Pinpoint the cell where the given text exists, returning its (x, y) midpoint coordinate. 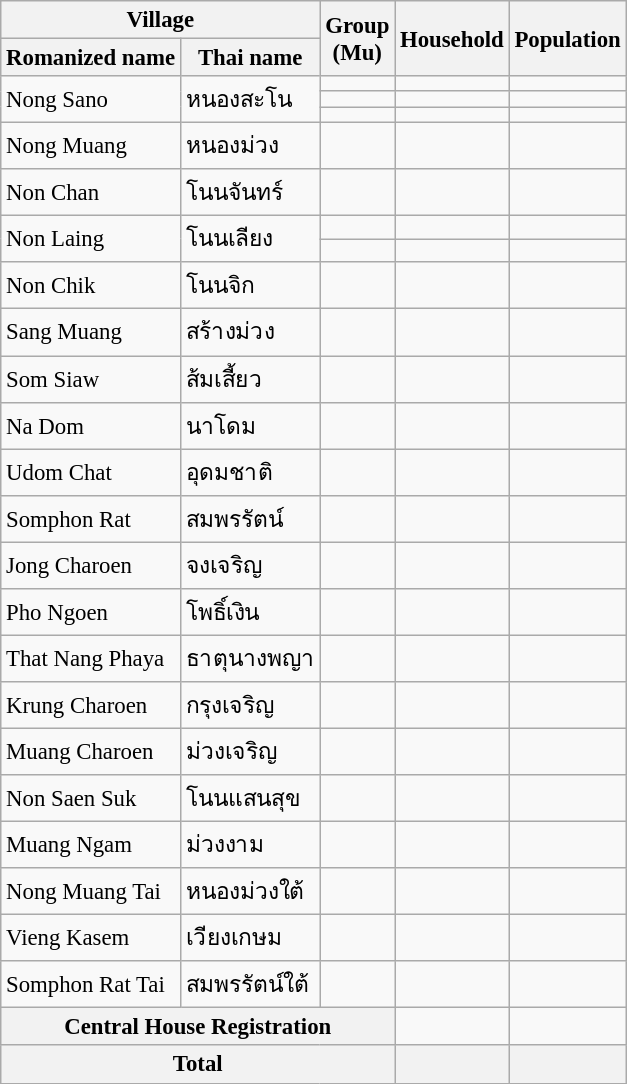
โพธิ์เงิน (250, 612)
สร้างม่วง (250, 332)
อุดมชาติ (250, 472)
Udom Chat (91, 472)
Somphon Rat Tai (91, 984)
จงเจริญ (250, 566)
นาโดม (250, 426)
Nong Muang (91, 146)
That Nang Phaya (91, 658)
Non Chan (91, 192)
Jong Charoen (91, 566)
Group(Mu) (358, 38)
Population (568, 38)
Na Dom (91, 426)
Romanized name (91, 58)
Sang Muang (91, 332)
Som Siaw (91, 380)
Central House Registration (198, 1027)
Household (452, 38)
ส้มเสี้ยว (250, 380)
หนองม่วงใต้ (250, 892)
Muang Ngam (91, 846)
ธาตุนางพญา (250, 658)
Total (198, 1065)
สมพรรัตน์ (250, 518)
สมพรรัตน์ใต้ (250, 984)
โนนแสนสุข (250, 798)
Somphon Rat (91, 518)
Thai name (250, 58)
Krung Charoen (91, 706)
Nong Sano (91, 100)
Nong Muang Tai (91, 892)
Vieng Kasem (91, 938)
กรุงเจริญ (250, 706)
โนนจิก (250, 286)
หนองม่วง (250, 146)
โนนจันทร์ (250, 192)
Non Laing (91, 240)
Non Saen Suk (91, 798)
Muang Charoen (91, 752)
เวียงเกษม (250, 938)
Non Chik (91, 286)
ม่วงเจริญ (250, 752)
Village (160, 20)
ม่วงงาม (250, 846)
โนนเลียง (250, 240)
Pho Ngoen (91, 612)
หนองสะโน (250, 100)
